Search for the cell housing the specified text and yield its (X, Y) center coordinate. 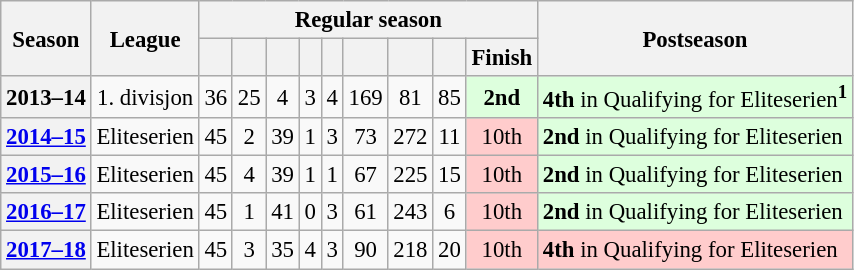
2014–15 (46, 137)
36 (216, 97)
2016–17 (46, 213)
272 (410, 137)
25 (248, 97)
11 (450, 137)
League (145, 38)
20 (450, 250)
1. divisjon (145, 97)
4th in Qualifying for Eliteserien (694, 250)
Postseason (694, 38)
4th in Qualifying for Eliteserien1 (694, 97)
67 (366, 175)
2015–16 (46, 175)
225 (410, 175)
73 (366, 137)
2013–14 (46, 97)
81 (410, 97)
2017–18 (46, 250)
169 (366, 97)
35 (282, 250)
90 (366, 250)
Regular season (368, 20)
61 (366, 213)
2 (248, 137)
6 (450, 213)
85 (450, 97)
Season (46, 38)
Finish (502, 58)
243 (410, 213)
2nd (502, 97)
41 (282, 213)
0 (310, 213)
15 (450, 175)
218 (410, 250)
